Determine the [x, y] coordinate at the center of the cell enclosing the given text.  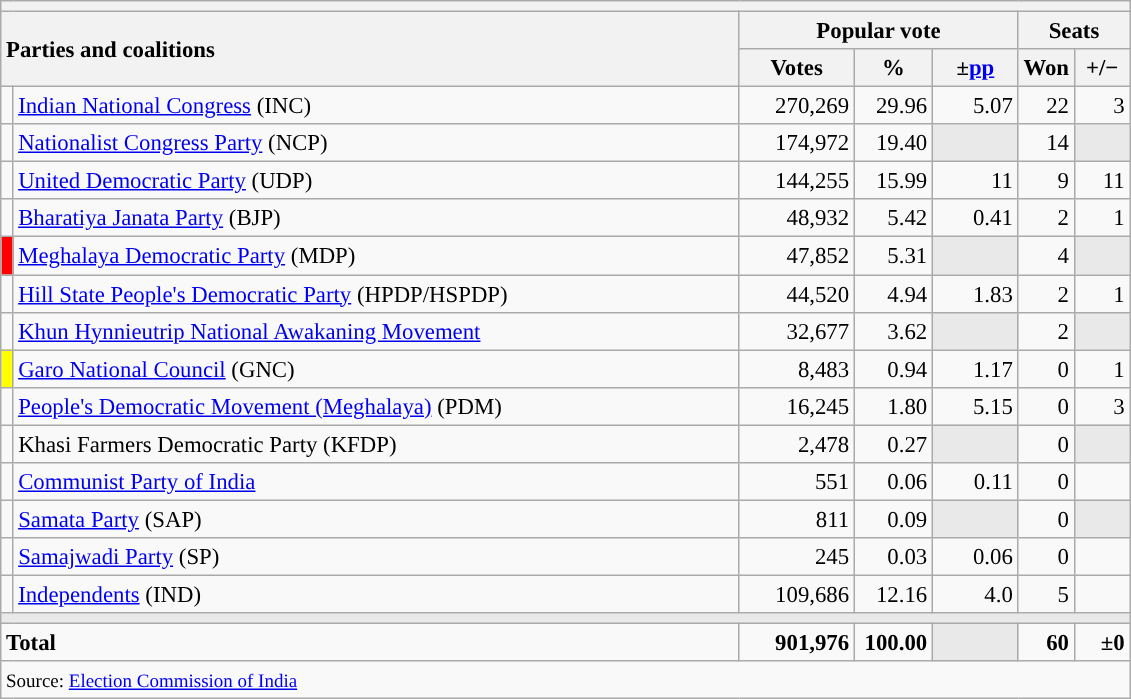
4 [1046, 256]
4.0 [976, 594]
47,852 [797, 256]
Nationalist Congress Party (NCP) [376, 143]
0.27 [893, 444]
60 [1046, 643]
245 [797, 557]
3.62 [893, 331]
15.99 [893, 181]
Seats [1074, 31]
811 [797, 519]
1.80 [893, 406]
5.07 [976, 106]
Popular vote [878, 31]
22 [1046, 106]
Won [1046, 68]
44,520 [797, 294]
2,478 [797, 444]
48,932 [797, 219]
270,269 [797, 106]
Total [370, 643]
5.15 [976, 406]
+/− [1102, 68]
United Democratic Party (UDP) [376, 181]
12.16 [893, 594]
Khun Hynnieutrip National Awakaning Movement [376, 331]
144,255 [797, 181]
100.00 [893, 643]
0.11 [976, 482]
174,972 [797, 143]
Communist Party of India [376, 482]
109,686 [797, 594]
±pp [976, 68]
Meghalaya Democratic Party (MDP) [376, 256]
32,677 [797, 331]
0.41 [976, 219]
16,245 [797, 406]
Garo National Council (GNC) [376, 369]
1.83 [976, 294]
29.96 [893, 106]
14 [1046, 143]
0.09 [893, 519]
Samata Party (SAP) [376, 519]
5.31 [893, 256]
Bharatiya Janata Party (BJP) [376, 219]
Source: Election Commission of India [566, 680]
Khasi Farmers Democratic Party (KFDP) [376, 444]
0.94 [893, 369]
19.40 [893, 143]
5.42 [893, 219]
People's Democratic Movement (Meghalaya) (PDM) [376, 406]
901,976 [797, 643]
Parties and coalitions [370, 50]
Independents (IND) [376, 594]
4.94 [893, 294]
0.03 [893, 557]
Indian National Congress (INC) [376, 106]
8,483 [797, 369]
Hill State People's Democratic Party (HPDP/HSPDP) [376, 294]
±0 [1102, 643]
1.17 [976, 369]
Samajwadi Party (SP) [376, 557]
5 [1046, 594]
9 [1046, 181]
551 [797, 482]
% [893, 68]
Votes [797, 68]
